Capture the cell that displays the provided text and extract its (X, Y) central coordinate. 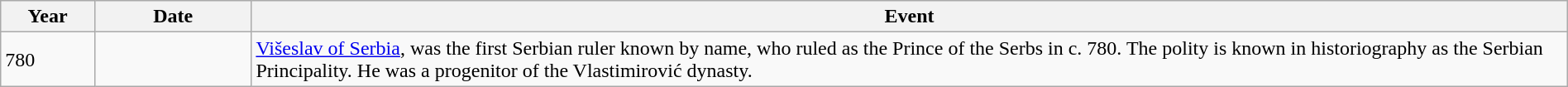
Year (48, 17)
780 (48, 60)
Event (910, 17)
Date (172, 17)
